Find where the given text appears and provide that cell's center as [X, Y] coordinate. 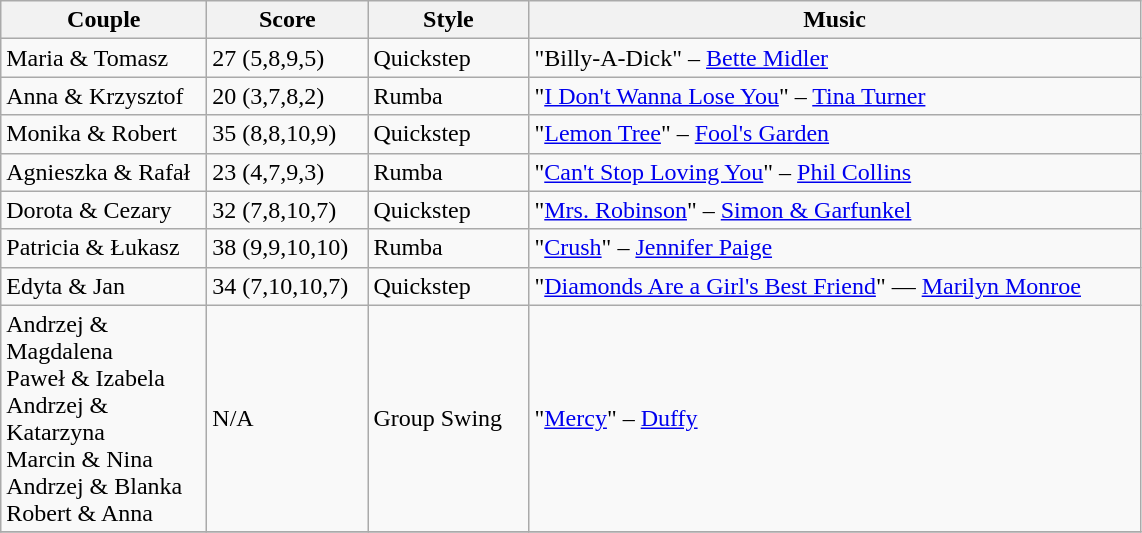
38 (9,9,10,10) [288, 248]
"Can't Stop Loving You" – Phil Collins [834, 172]
34 (7,10,10,7) [288, 286]
"Mrs. Robinson" – Simon & Garfunkel [834, 210]
Dorota & Cezary [104, 210]
Monika & Robert [104, 134]
Agnieszka & Rafał [104, 172]
"Crush" – Jennifer Paige [834, 248]
20 (3,7,8,2) [288, 96]
Patricia & Łukasz [104, 248]
35 (8,8,10,9) [288, 134]
Score [288, 20]
32 (7,8,10,7) [288, 210]
Music [834, 20]
N/A [288, 418]
Anna & Krzysztof [104, 96]
Style [448, 20]
"Diamonds Are a Girl's Best Friend" — Marilyn Monroe [834, 286]
Couple [104, 20]
"I Don't Wanna Lose You" – Tina Turner [834, 96]
23 (4,7,9,3) [288, 172]
Group Swing [448, 418]
Edyta & Jan [104, 286]
"Mercy" – Duffy [834, 418]
27 (5,8,9,5) [288, 58]
"Lemon Tree" – Fool's Garden [834, 134]
Andrzej & MagdalenaPaweł & IzabelaAndrzej & KatarzynaMarcin & NinaAndrzej & BlankaRobert & Anna [104, 418]
Maria & Tomasz [104, 58]
"Billy-A-Dick" – Bette Midler [834, 58]
